Return [X, Y] of the center of cell containing provided text 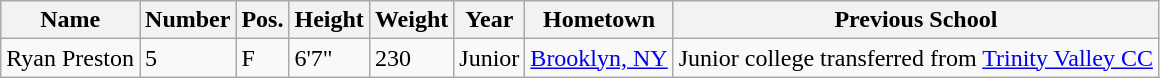
Year [490, 20]
Number [188, 20]
Ryan Preston [70, 58]
Height [329, 20]
Previous School [916, 20]
6'7" [329, 58]
230 [411, 58]
5 [188, 58]
Hometown [599, 20]
Pos. [262, 20]
Weight [411, 20]
Junior college transferred from Trinity Valley CC [916, 58]
Brooklyn, NY [599, 58]
Name [70, 20]
Junior [490, 58]
F [262, 58]
